Locate the cell with the specified text and output its (X, Y) center coordinate. 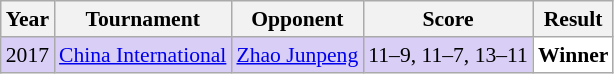
Opponent (297, 19)
Score (448, 19)
Result (574, 19)
11–9, 11–7, 13–11 (448, 55)
Winner (574, 55)
Year (28, 19)
Zhao Junpeng (297, 55)
China International (142, 55)
2017 (28, 55)
Tournament (142, 19)
